Scan for the cell matching the given text and deliver its [x, y] coordinate at center. 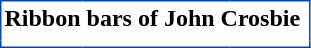
Ribbon bars of John Crosbie [152, 18]
